Capture the cell that displays the provided text and extract its [X, Y] central coordinate. 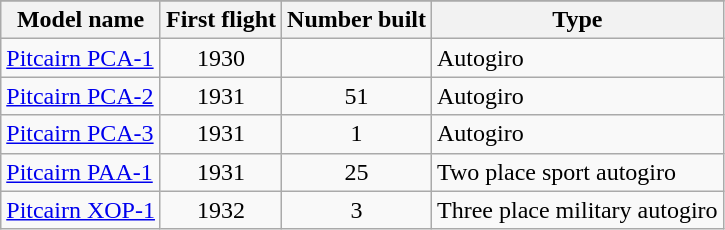
Pitcairn XOP-1 [81, 210]
Pitcairn PCA-3 [81, 134]
Three place military autogiro [578, 210]
3 [357, 210]
1932 [220, 210]
1930 [220, 58]
First flight [220, 20]
Pitcairn PAA-1 [81, 172]
Number built [357, 20]
Pitcairn PCA-1 [81, 58]
25 [357, 172]
1 [357, 134]
Type [578, 20]
Model name [81, 20]
Two place sport autogiro [578, 172]
51 [357, 96]
Pitcairn PCA-2 [81, 96]
